Pinpoint the cell where the given text exists, returning its [x, y] midpoint coordinate. 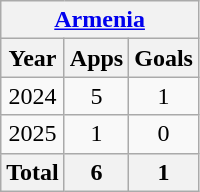
Total [33, 172]
Year [33, 58]
6 [96, 172]
2025 [33, 134]
Apps [96, 58]
5 [96, 96]
0 [164, 134]
Armenia [100, 20]
2024 [33, 96]
Goals [164, 58]
